Find where the given text appears and provide that cell's center as (x, y) coordinate. 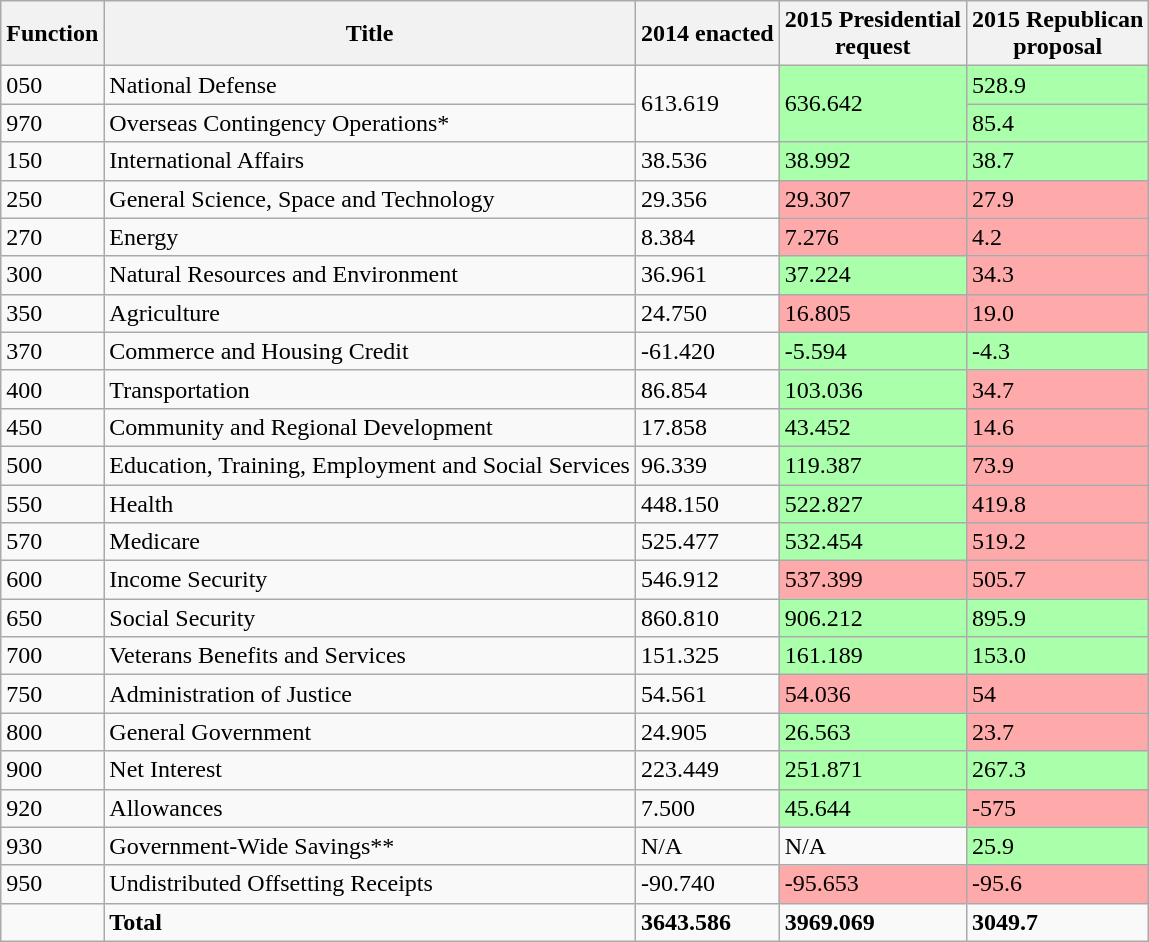
970 (52, 123)
400 (52, 389)
700 (52, 656)
900 (52, 770)
Natural Resources and Environment (370, 275)
37.224 (872, 275)
Overseas Contingency Operations* (370, 123)
300 (52, 275)
370 (52, 351)
522.827 (872, 503)
Title (370, 34)
270 (52, 237)
419.8 (1057, 503)
2015 Presidentialrequest (872, 34)
27.9 (1057, 199)
Government-Wide Savings** (370, 846)
25.9 (1057, 846)
73.9 (1057, 465)
950 (52, 884)
650 (52, 618)
223.449 (707, 770)
505.7 (1057, 580)
3049.7 (1057, 922)
Undistributed Offsetting Receipts (370, 884)
636.642 (872, 104)
36.961 (707, 275)
2014 enacted (707, 34)
Agriculture (370, 313)
800 (52, 732)
14.6 (1057, 427)
-90.740 (707, 884)
4.2 (1057, 237)
85.4 (1057, 123)
251.871 (872, 770)
38.7 (1057, 161)
24.750 (707, 313)
Medicare (370, 542)
16.805 (872, 313)
Allowances (370, 808)
96.339 (707, 465)
537.399 (872, 580)
546.912 (707, 580)
161.189 (872, 656)
Community and Regional Development (370, 427)
448.150 (707, 503)
Administration of Justice (370, 694)
Total (370, 922)
Health (370, 503)
570 (52, 542)
151.325 (707, 656)
8.384 (707, 237)
29.356 (707, 199)
34.3 (1057, 275)
350 (52, 313)
-575 (1057, 808)
International Affairs (370, 161)
153.0 (1057, 656)
-4.3 (1057, 351)
267.3 (1057, 770)
613.619 (707, 104)
54.561 (707, 694)
7.276 (872, 237)
Education, Training, Employment and Social Services (370, 465)
43.452 (872, 427)
24.905 (707, 732)
906.212 (872, 618)
General Government (370, 732)
532.454 (872, 542)
54.036 (872, 694)
38.536 (707, 161)
119.387 (872, 465)
500 (52, 465)
Energy (370, 237)
930 (52, 846)
Veterans Benefits and Services (370, 656)
Net Interest (370, 770)
45.644 (872, 808)
34.7 (1057, 389)
54 (1057, 694)
17.858 (707, 427)
528.9 (1057, 85)
General Science, Space and Technology (370, 199)
26.563 (872, 732)
Social Security (370, 618)
Transportation (370, 389)
860.810 (707, 618)
550 (52, 503)
86.854 (707, 389)
29.307 (872, 199)
519.2 (1057, 542)
600 (52, 580)
National Defense (370, 85)
-61.420 (707, 351)
050 (52, 85)
-5.594 (872, 351)
920 (52, 808)
23.7 (1057, 732)
19.0 (1057, 313)
895.9 (1057, 618)
450 (52, 427)
750 (52, 694)
150 (52, 161)
38.992 (872, 161)
525.477 (707, 542)
7.500 (707, 808)
-95.6 (1057, 884)
Commerce and Housing Credit (370, 351)
Income Security (370, 580)
103.036 (872, 389)
3969.069 (872, 922)
Function (52, 34)
2015 Republicanproposal (1057, 34)
250 (52, 199)
3643.586 (707, 922)
-95.653 (872, 884)
